Return (x, y) of the center of cell containing provided text 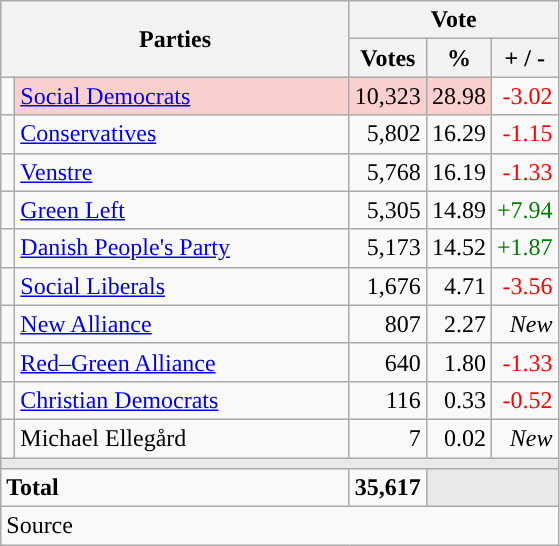
Source (280, 526)
1.80 (458, 362)
35,617 (388, 488)
Social Democrats (182, 96)
+1.87 (524, 248)
14.89 (458, 210)
Total (176, 488)
28.98 (458, 96)
Social Liberals (182, 286)
1,676 (388, 286)
Votes (388, 58)
0.02 (458, 438)
Venstre (182, 172)
-3.56 (524, 286)
-0.52 (524, 400)
Vote (454, 20)
Danish People's Party (182, 248)
2.27 (458, 324)
16.29 (458, 134)
14.52 (458, 248)
5,173 (388, 248)
640 (388, 362)
807 (388, 324)
-1.15 (524, 134)
Green Left (182, 210)
New Alliance (182, 324)
116 (388, 400)
0.33 (458, 400)
Michael Ellegård (182, 438)
Parties (176, 39)
5,305 (388, 210)
Conservatives (182, 134)
+7.94 (524, 210)
% (458, 58)
Christian Democrats (182, 400)
10,323 (388, 96)
5,768 (388, 172)
5,802 (388, 134)
7 (388, 438)
4.71 (458, 286)
-3.02 (524, 96)
16.19 (458, 172)
+ / - (524, 58)
Red–Green Alliance (182, 362)
